Extract the [x, y] coordinate from the center of the cell holding the provided text.  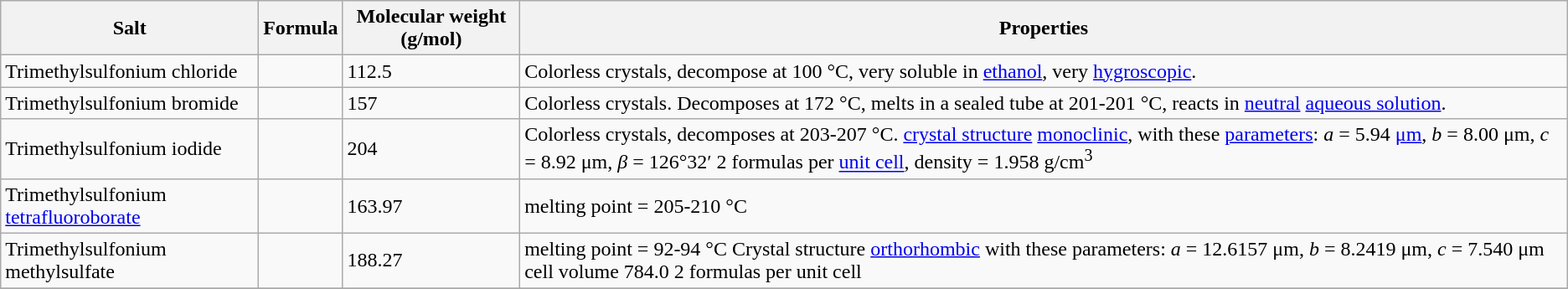
Salt [130, 28]
melting point = 205-210 °C [1044, 206]
112.5 [431, 71]
204 [431, 149]
Trimethylsulfonium chloride [130, 71]
163.97 [431, 206]
Molecular weight (g/mol) [431, 28]
157 [431, 103]
Formula [301, 28]
Trimethylsulfonium tetrafluoroborate [130, 206]
Properties [1044, 28]
Trimethylsulfonium iodide [130, 149]
188.27 [431, 261]
Colorless crystals, decompose at 100 °C, very soluble in ethanol, very hygroscopic. [1044, 71]
Trimethylsulfonium methylsulfate [130, 261]
Trimethylsulfonium bromide [130, 103]
Colorless crystals. Decomposes at 172 °C, melts in a sealed tube at 201-201 °C, reacts in neutral aqueous solution. [1044, 103]
